Scan for the cell matching the given text and deliver its [x, y] coordinate at center. 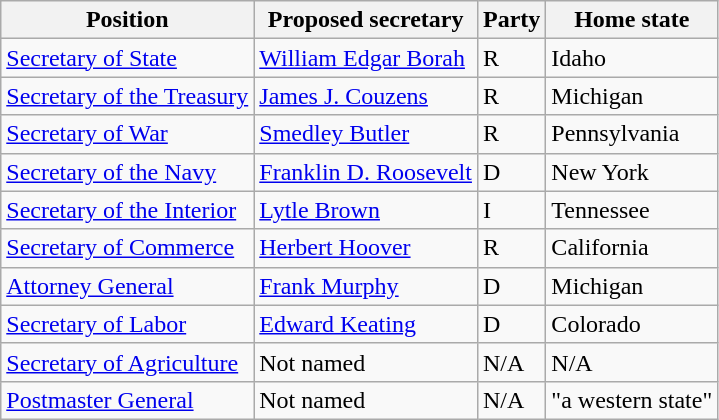
Pennsylvania [632, 134]
Proposed secretary [366, 20]
Frank Murphy [366, 286]
Secretary of State [128, 58]
Position [128, 20]
Lytle Brown [366, 210]
Secretary of War [128, 134]
Party [511, 20]
Secretary of Labor [128, 324]
I [511, 210]
Postmaster General [128, 400]
Smedley Butler [366, 134]
"a western state" [632, 400]
Secretary of the Treasury [128, 96]
California [632, 248]
Home state [632, 20]
Attorney General [128, 286]
Secretary of the Interior [128, 210]
Secretary of the Navy [128, 172]
Secretary of Agriculture [128, 362]
New York [632, 172]
James J. Couzens [366, 96]
Idaho [632, 58]
Edward Keating [366, 324]
Colorado [632, 324]
Herbert Hoover [366, 248]
William Edgar Borah [366, 58]
Franklin D. Roosevelt [366, 172]
Tennessee [632, 210]
Secretary of Commerce [128, 248]
